For the text-containing cell, return its midpoint in [x, y] coordinate format. 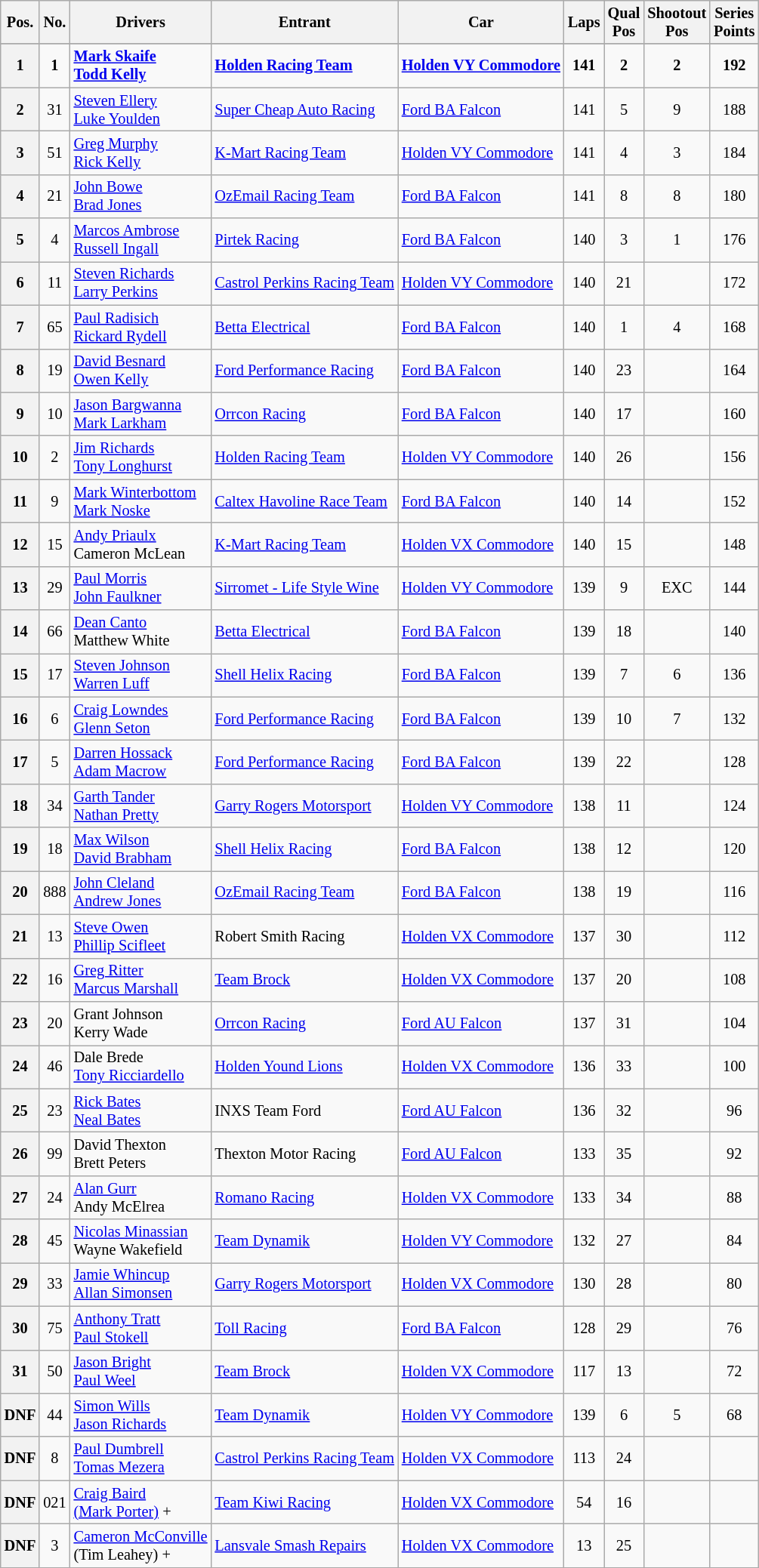
116 [734, 892]
SeriesPoints [734, 22]
Marcos Ambrose Russell Ingall [140, 240]
45 [54, 1241]
Sirromet - Life Style Wine [304, 588]
Jamie Whincup Allan Simonsen [140, 1284]
Greg Ritter Marcus Marshall [140, 980]
Max Wilson David Brabham [140, 849]
Jason Bright Paul Weel [140, 1372]
Jason Bargwanna Mark Larkham [140, 414]
108 [734, 980]
QualPos [624, 22]
Steven Johnson Warren Luff [140, 675]
Grant Johnson Kerry Wade [140, 1023]
Rick Bates Neal Bates [140, 1111]
Dale Brede Tony Ricciardello [140, 1067]
44 [54, 1415]
148 [734, 544]
84 [734, 1241]
180 [734, 196]
32 [624, 1111]
Pirtek Racing [304, 240]
David Thexton Brett Peters [140, 1154]
Romano Racing [304, 1197]
David Besnard Owen Kelly [140, 371]
51 [54, 152]
188 [734, 109]
99 [54, 1154]
Laps [585, 22]
Car [481, 22]
66 [54, 632]
No. [54, 22]
Pos. [20, 22]
Craig Baird (Mark Porter) + [140, 1502]
75 [54, 1328]
John Cleland Andrew Jones [140, 892]
Holden Yound Lions [304, 1067]
46 [54, 1067]
Cameron McConville (Tim Leahey) + [140, 1545]
Craig Lowndes Glenn Seton [140, 719]
Super Cheap Auto Racing [304, 109]
184 [734, 152]
Entrant [304, 22]
96 [734, 1111]
112 [734, 936]
192 [734, 66]
Dean Canto Matthew White [140, 632]
888 [54, 892]
John Bowe Brad Jones [140, 196]
Paul Dumbrell Tomas Mezera [140, 1459]
Drivers [140, 22]
152 [734, 501]
Toll Racing [304, 1328]
Alan Gurr Andy McElrea [140, 1197]
Paul Morris John Faulkner [140, 588]
021 [54, 1502]
124 [734, 806]
Robert Smith Racing [304, 936]
Paul Radisich Rickard Rydell [140, 327]
Team Kiwi Racing [304, 1502]
88 [734, 1197]
EXC [677, 588]
172 [734, 283]
117 [585, 1372]
54 [585, 1502]
INXS Team Ford [304, 1111]
Lansvale Smash Repairs [304, 1545]
Mark Winterbottom Mark Noske [140, 501]
Garth Tander Nathan Pretty [140, 806]
120 [734, 849]
ShootoutPos [677, 22]
50 [54, 1372]
Steve Owen Phillip Scifleet [140, 936]
65 [54, 327]
164 [734, 371]
Caltex Havoline Race Team [304, 501]
35 [624, 1154]
80 [734, 1284]
68 [734, 1415]
100 [734, 1067]
92 [734, 1154]
160 [734, 414]
130 [585, 1284]
Greg Murphy Rick Kelly [140, 152]
Thexton Motor Racing [304, 1154]
Nicolas Minassian Wayne Wakefield [140, 1241]
76 [734, 1328]
Andy Priaulx Cameron McLean [140, 544]
144 [734, 588]
104 [734, 1023]
Simon Wills Jason Richards [140, 1415]
Mark Skaife Todd Kelly [140, 66]
113 [585, 1459]
168 [734, 327]
72 [734, 1372]
Steven Ellery Luke Youlden [140, 109]
Darren Hossack Adam Macrow [140, 762]
176 [734, 240]
156 [734, 457]
Anthony Tratt Paul Stokell [140, 1328]
Steven Richards Larry Perkins [140, 283]
Jim Richards Tony Longhurst [140, 457]
